Identify which cell holds the provided text, then report its [X, Y] central coordinate. 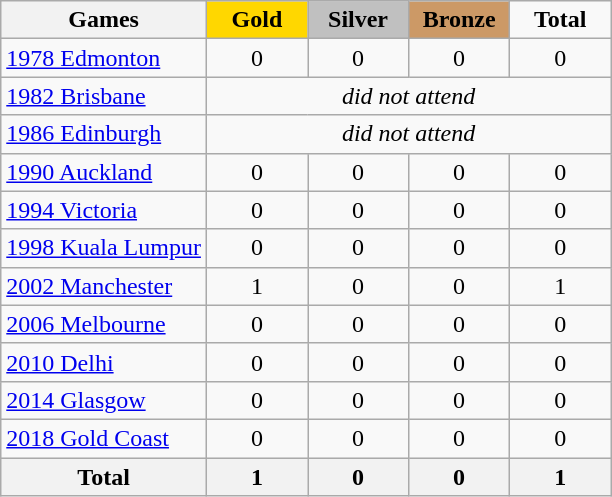
1986 Edinburgh [104, 134]
Bronze [460, 20]
2006 Melbourne [104, 324]
1998 Kuala Lumpur [104, 248]
1978 Edmonton [104, 58]
2002 Manchester [104, 286]
1990 Auckland [104, 172]
Silver [358, 20]
2010 Delhi [104, 362]
Gold [256, 20]
2018 Gold Coast [104, 438]
1982 Brisbane [104, 96]
Games [104, 20]
2014 Glasgow [104, 400]
1994 Victoria [104, 210]
